For the text-containing cell, return its midpoint in (X, Y) coordinate format. 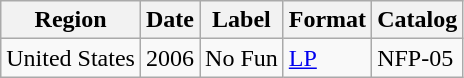
Catalog (418, 20)
No Fun (242, 58)
Format (327, 20)
Label (242, 20)
Date (170, 20)
LP (327, 58)
2006 (170, 58)
United States (71, 58)
NFP-05 (418, 58)
Region (71, 20)
